Return the (X, Y) coordinate for the center point of the cell that contains the specified text.  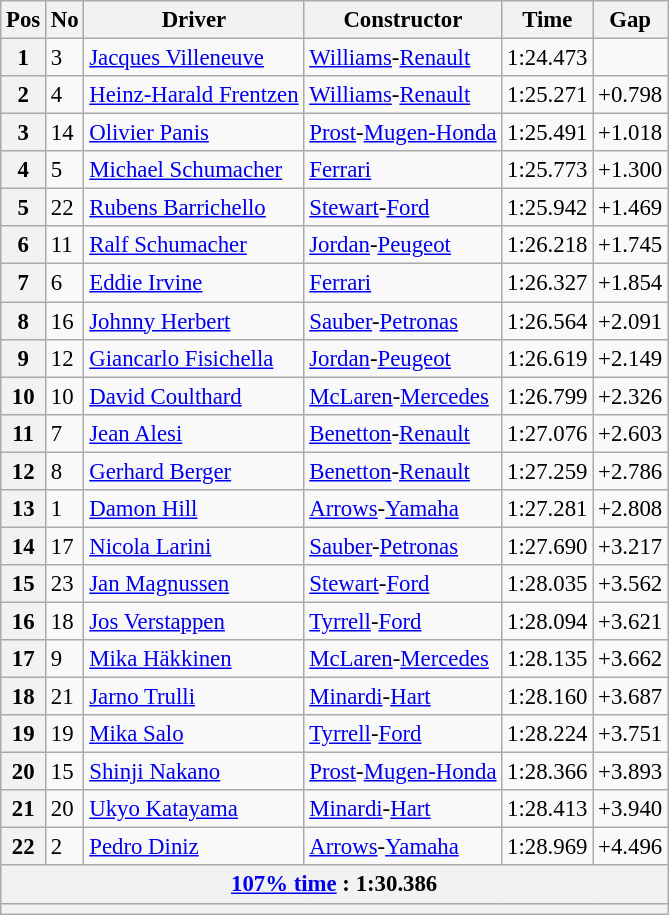
+2.149 (630, 358)
+1.018 (630, 133)
+3.687 (630, 697)
+2.603 (630, 433)
Giancarlo Fisichella (194, 358)
Pos (24, 20)
23 (65, 584)
Driver (194, 20)
+0.798 (630, 95)
+2.808 (630, 509)
1:27.076 (548, 433)
+3.621 (630, 621)
Jarno Trulli (194, 697)
+2.091 (630, 321)
1:28.035 (548, 584)
+3.662 (630, 659)
Constructor (403, 20)
1:28.366 (548, 772)
1:28.224 (548, 734)
Mika Häkkinen (194, 659)
1:26.564 (548, 321)
+4.496 (630, 847)
Johnny Herbert (194, 321)
Ukyo Katayama (194, 809)
1:27.690 (548, 546)
+3.893 (630, 772)
Jos Verstappen (194, 621)
Michael Schumacher (194, 170)
1:26.327 (548, 283)
Jacques Villeneuve (194, 58)
+2.786 (630, 471)
+1.745 (630, 245)
+1.469 (630, 208)
1:24.473 (548, 58)
1:26.799 (548, 396)
1:27.259 (548, 471)
Mika Salo (194, 734)
Shinji Nakano (194, 772)
1:26.619 (548, 358)
Heinz-Harald Frentzen (194, 95)
Time (548, 20)
Gerhard Berger (194, 471)
+1.300 (630, 170)
13 (24, 509)
Ralf Schumacher (194, 245)
1:28.413 (548, 809)
1:25.271 (548, 95)
+3.940 (630, 809)
+1.854 (630, 283)
No (65, 20)
Nicola Larini (194, 546)
1:28.135 (548, 659)
1:25.491 (548, 133)
+3.751 (630, 734)
107% time : 1:30.386 (334, 885)
+2.326 (630, 396)
Jan Magnussen (194, 584)
Eddie Irvine (194, 283)
1:28.160 (548, 697)
Olivier Panis (194, 133)
+3.562 (630, 584)
1:25.942 (548, 208)
+3.217 (630, 546)
1:28.094 (548, 621)
Gap (630, 20)
Pedro Diniz (194, 847)
David Coulthard (194, 396)
1:26.218 (548, 245)
1:25.773 (548, 170)
Jean Alesi (194, 433)
Damon Hill (194, 509)
1:28.969 (548, 847)
Rubens Barrichello (194, 208)
1:27.281 (548, 509)
